Scan for the cell matching the given text and deliver its [x, y] coordinate at center. 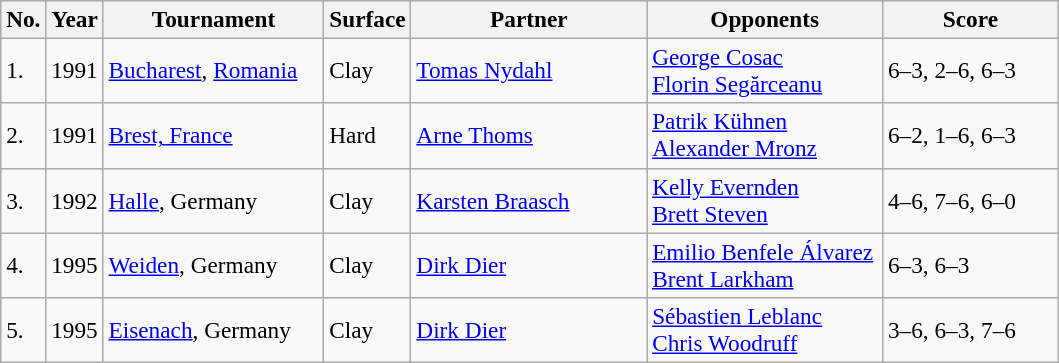
Eisenach, Germany [214, 330]
4. [24, 264]
6–2, 1–6, 6–3 [971, 136]
Tomas Nydahl [529, 70]
Arne Thoms [529, 136]
Weiden, Germany [214, 264]
3. [24, 200]
Opponents [765, 19]
Kelly Evernden Brett Steven [765, 200]
Tournament [214, 19]
Hard [368, 136]
6–3, 2–6, 6–3 [971, 70]
3–6, 6–3, 7–6 [971, 330]
2. [24, 136]
Year [74, 19]
No. [24, 19]
Bucharest, Romania [214, 70]
George Cosac Florin Segărceanu [765, 70]
Emilio Benfele Álvarez Brent Larkham [765, 264]
Patrik Kühnen Alexander Mronz [765, 136]
5. [24, 330]
Halle, Germany [214, 200]
Partner [529, 19]
6–3, 6–3 [971, 264]
Score [971, 19]
Sébastien Leblanc Chris Woodruff [765, 330]
1. [24, 70]
1992 [74, 200]
4–6, 7–6, 6–0 [971, 200]
Brest, France [214, 136]
Surface [368, 19]
Karsten Braasch [529, 200]
